Search for the cell housing the specified text and yield its (X, Y) center coordinate. 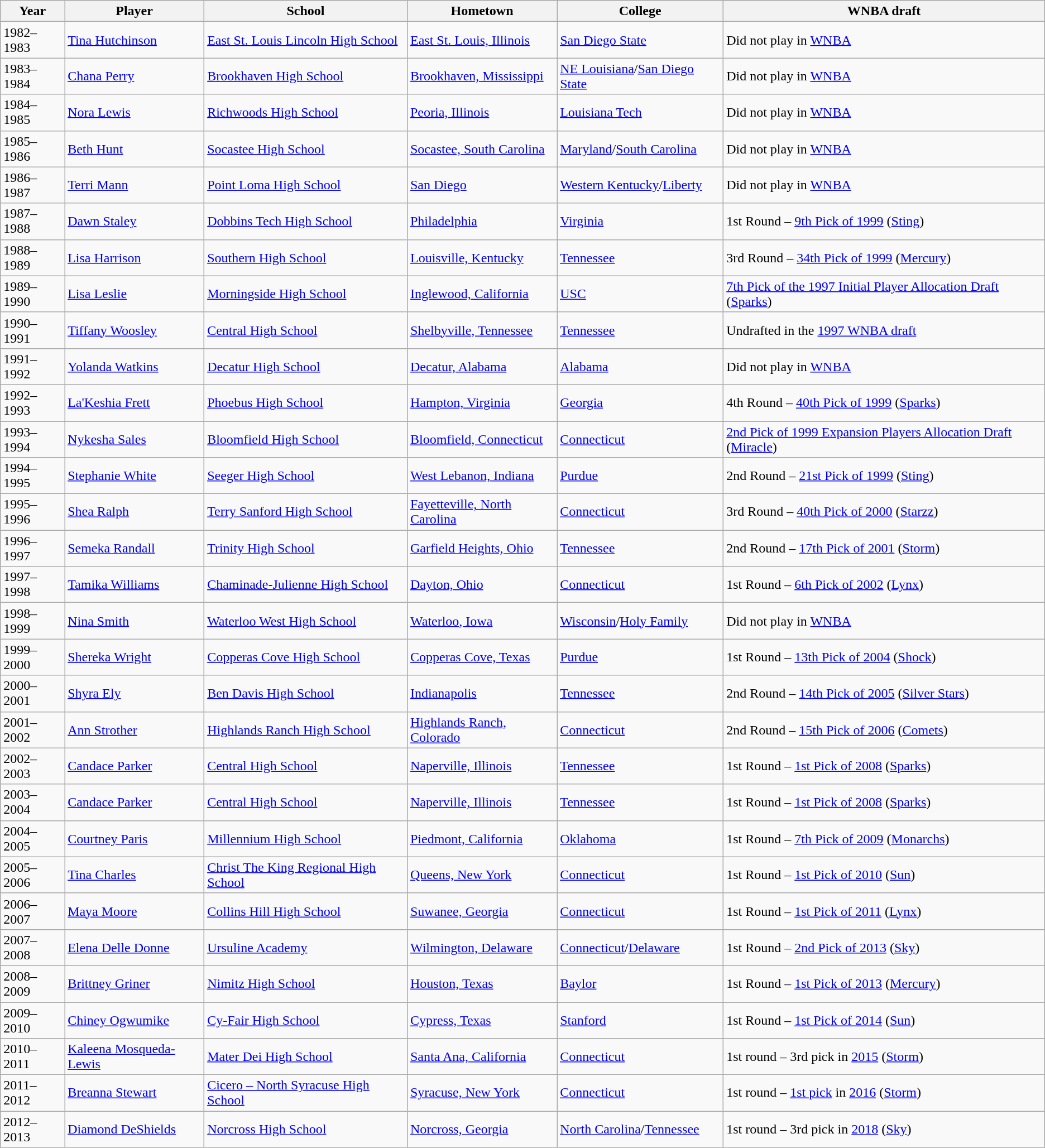
1st Round – 1st Pick of 2013 (Mercury) (884, 983)
Chaminade-Julienne High School (306, 585)
Dawn Staley (135, 221)
Collins Hill High School (306, 911)
Norcross, Georgia (482, 1130)
Cy-Fair High School (306, 1020)
Tina Hutchinson (135, 40)
School (306, 11)
Yolanda Watkins (135, 366)
Lisa Harrison (135, 258)
Western Kentucky/Liberty (640, 185)
Beth Hunt (135, 148)
Ben Davis High School (306, 693)
1st Round – 1st Pick of 2010 (Sun) (884, 875)
Waterloo West High School (306, 621)
Queens, New York (482, 875)
2nd Round – 14th Pick of 2005 (Silver Stars) (884, 693)
Georgia (640, 403)
Wisconsin/Holy Family (640, 621)
San Diego State (640, 40)
2nd Round – 21st Pick of 1999 (Sting) (884, 475)
Louisiana Tech (640, 113)
1984–1985 (32, 113)
Alabama (640, 366)
1982–1983 (32, 40)
Bloomfield High School (306, 439)
Tiffany Woosley (135, 330)
2007–2008 (32, 948)
Houston, Texas (482, 983)
Wilmington, Delaware (482, 948)
Baylor (640, 983)
1st Round – 6th Pick of 2002 (Lynx) (884, 585)
Brittney Griner (135, 983)
USC (640, 294)
Nykesha Sales (135, 439)
Chana Perry (135, 76)
Terri Mann (135, 185)
Trinity High School (306, 548)
1989–1990 (32, 294)
Highlands Ranch High School (306, 730)
Garfield Heights, Ohio (482, 548)
East St. Louis Lincoln High School (306, 40)
1983–1984 (32, 76)
2nd Pick of 1999 Expansion Players Allocation Draft (Miracle) (884, 439)
Courtney Paris (135, 838)
2008–2009 (32, 983)
Brookhaven High School (306, 76)
1994–1995 (32, 475)
1999–2000 (32, 657)
Lisa Leslie (135, 294)
Tamika Williams (135, 585)
1990–1991 (32, 330)
Shea Ralph (135, 512)
WNBA draft (884, 11)
1st Round – 2nd Pick of 2013 (Sky) (884, 948)
1st round – 3rd pick in 2015 (Storm) (884, 1057)
Virginia (640, 221)
Hampton, Virginia (482, 403)
Brookhaven, Mississippi (482, 76)
Shelbyville, Tennessee (482, 330)
Copperas Cove, Texas (482, 657)
1991–1992 (32, 366)
Suwanee, Georgia (482, 911)
1985–1986 (32, 148)
2000–2001 (32, 693)
2nd Round – 15th Pick of 2006 (Comets) (884, 730)
Shereka Wright (135, 657)
1997–1998 (32, 585)
Syracuse, New York (482, 1093)
Fayetteville, North Carolina (482, 512)
2012–2013 (32, 1130)
1st round – 3rd pick in 2018 (Sky) (884, 1130)
College (640, 11)
7th Pick of the 1997 Initial Player Allocation Draft (Sparks) (884, 294)
Piedmont, California (482, 838)
Nina Smith (135, 621)
Nora Lewis (135, 113)
Decatur High School (306, 366)
2001–2002 (32, 730)
Norcross High School (306, 1130)
1995–1996 (32, 512)
East St. Louis, Illinois (482, 40)
Cypress, Texas (482, 1020)
Louisville, Kentucky (482, 258)
Ursuline Academy (306, 948)
1987–1988 (32, 221)
Undrafted in the 1997 WNBA draft (884, 330)
Connecticut/Delaware (640, 948)
2005–2006 (32, 875)
Dayton, Ohio (482, 585)
Stanford (640, 1020)
Richwoods High School (306, 113)
3rd Round – 34th Pick of 1999 (Mercury) (884, 258)
Chiney Ogwumike (135, 1020)
Hometown (482, 11)
Oklahoma (640, 838)
Southern High School (306, 258)
1st Round – 13th Pick of 2004 (Shock) (884, 657)
1988–1989 (32, 258)
Semeka Randall (135, 548)
Christ The King Regional High School (306, 875)
San Diego (482, 185)
Year (32, 11)
Kaleena Mosqueda-Lewis (135, 1057)
Indianapolis (482, 693)
Mater Dei High School (306, 1057)
1986–1987 (32, 185)
Seeger High School (306, 475)
NE Louisiana/San Diego State (640, 76)
2009–2010 (32, 1020)
Maya Moore (135, 911)
Morningside High School (306, 294)
Elena Delle Donne (135, 948)
Nimitz High School (306, 983)
Stephanie White (135, 475)
1996–1997 (32, 548)
2002–2003 (32, 766)
Shyra Ely (135, 693)
Point Loma High School (306, 185)
Decatur, Alabama (482, 366)
Socastee High School (306, 148)
La'Keshia Frett (135, 403)
Santa Ana, California (482, 1057)
Cicero – North Syracuse High School (306, 1093)
1998–1999 (32, 621)
Diamond DeShields (135, 1130)
2006–2007 (32, 911)
Maryland/South Carolina (640, 148)
Copperas Cove High School (306, 657)
2010–2011 (32, 1057)
Bloomfield, Connecticut (482, 439)
1993–1994 (32, 439)
Terry Sanford High School (306, 512)
Dobbins Tech High School (306, 221)
Inglewood, California (482, 294)
Ann Strother (135, 730)
1st Round – 1st Pick of 2014 (Sun) (884, 1020)
1st Round – 1st Pick of 2011 (Lynx) (884, 911)
West Lebanon, Indiana (482, 475)
Player (135, 11)
Waterloo, Iowa (482, 621)
Socastee, South Carolina (482, 148)
1st round – 1st pick in 2016 (Storm) (884, 1093)
1992–1993 (32, 403)
2011–2012 (32, 1093)
3rd Round – 40th Pick of 2000 (Starzz) (884, 512)
Philadelphia (482, 221)
Highlands Ranch, Colorado (482, 730)
2003–2004 (32, 803)
Breanna Stewart (135, 1093)
Tina Charles (135, 875)
2004–2005 (32, 838)
Phoebus High School (306, 403)
4th Round – 40th Pick of 1999 (Sparks) (884, 403)
1st Round – 9th Pick of 1999 (Sting) (884, 221)
2nd Round – 17th Pick of 2001 (Storm) (884, 548)
Peoria, Illinois (482, 113)
North Carolina/Tennessee (640, 1130)
Millennium High School (306, 838)
1st Round – 7th Pick of 2009 (Monarchs) (884, 838)
